Determine the (X, Y) coordinate at the center of the cell enclosing the given text.  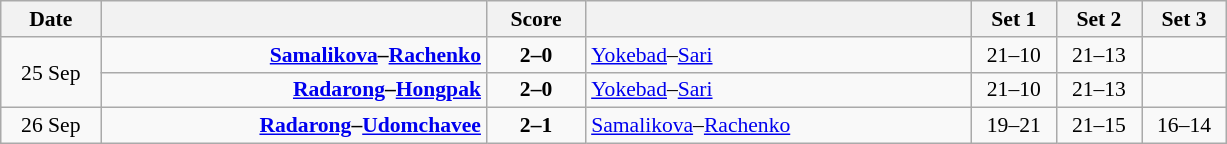
Score (536, 19)
26 Sep (51, 126)
21–15 (1098, 126)
Set 3 (1184, 19)
Set 2 (1098, 19)
19–21 (1014, 126)
2–1 (536, 126)
Radarong–Udomchavee (294, 126)
Set 1 (1014, 19)
Radarong–Hongpak (294, 90)
25 Sep (51, 72)
16–14 (1184, 126)
Date (51, 19)
